Search for the cell housing the specified text and yield its [x, y] center coordinate. 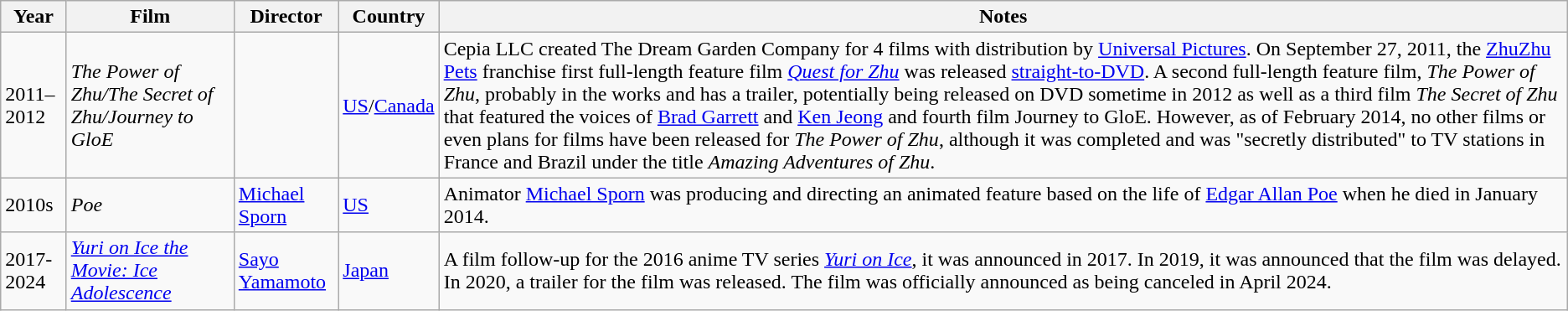
Japan [389, 271]
Yuri on Ice the Movie: Ice Adolescence [150, 271]
The Power of Zhu/The Secret of Zhu/Journey to GloE [150, 106]
Country [389, 17]
Notes [1003, 17]
US [389, 205]
2011–2012 [34, 106]
Film [150, 17]
Michael Sporn [286, 205]
2017-2024 [34, 271]
Director [286, 17]
2010s [34, 205]
Sayo Yamamoto [286, 271]
Poe [150, 205]
US/Canada [389, 106]
Animator Michael Sporn was producing and directing an animated feature based on the life of Edgar Allan Poe when he died in January 2014. [1003, 205]
Year [34, 17]
